Detect which cell encompasses the target text, then output its [x, y] center coordinate. 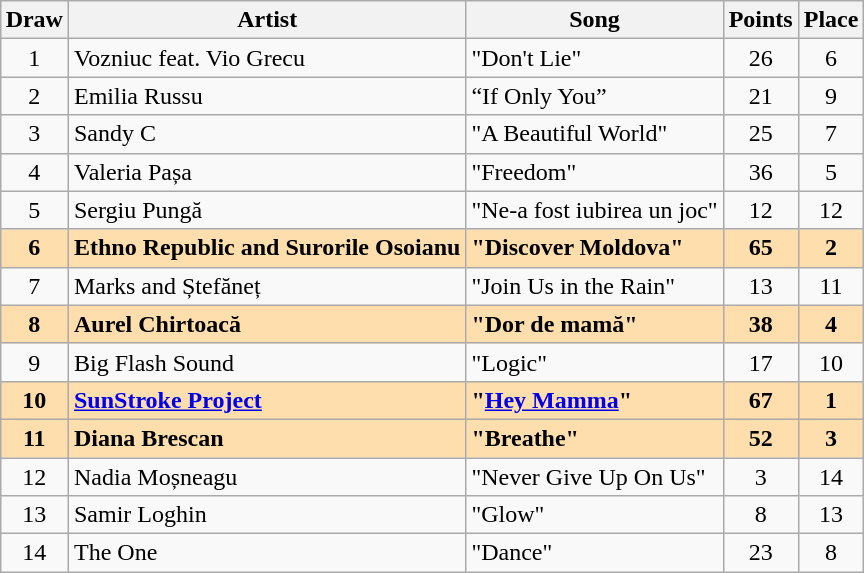
Sandy C [266, 134]
Emilia Russu [266, 96]
Ethno Republic and Surorile Osoianu [266, 248]
"Glow" [594, 515]
26 [760, 58]
"Never Give Up On Us" [594, 477]
Artist [266, 20]
65 [760, 248]
Samir Loghin [266, 515]
Diana Brescan [266, 438]
25 [760, 134]
"A Beautiful World" [594, 134]
Big Flash Sound [266, 362]
Points [760, 20]
Sergiu Pungă [266, 210]
"Ne-a fost iubirea un joc" [594, 210]
Nadia Moșneagu [266, 477]
"Hey Mamma" [594, 400]
Song [594, 20]
17 [760, 362]
Draw [34, 20]
21 [760, 96]
67 [760, 400]
“If Only You” [594, 96]
Place [831, 20]
"Freedom" [594, 172]
36 [760, 172]
Vozniuc feat. Vio Grecu [266, 58]
Aurel Chirtoacă [266, 324]
"Dance" [594, 553]
Marks and Ștefăneț [266, 286]
52 [760, 438]
"Discover Moldova" [594, 248]
"Don't Lie" [594, 58]
SunStroke Project [266, 400]
The One [266, 553]
Valeria Pașa [266, 172]
23 [760, 553]
38 [760, 324]
"Logic" [594, 362]
"Join Us in the Rain" [594, 286]
"Dor de mamă" [594, 324]
"Breathe" [594, 438]
